Search for the cell housing the specified text and yield its [X, Y] center coordinate. 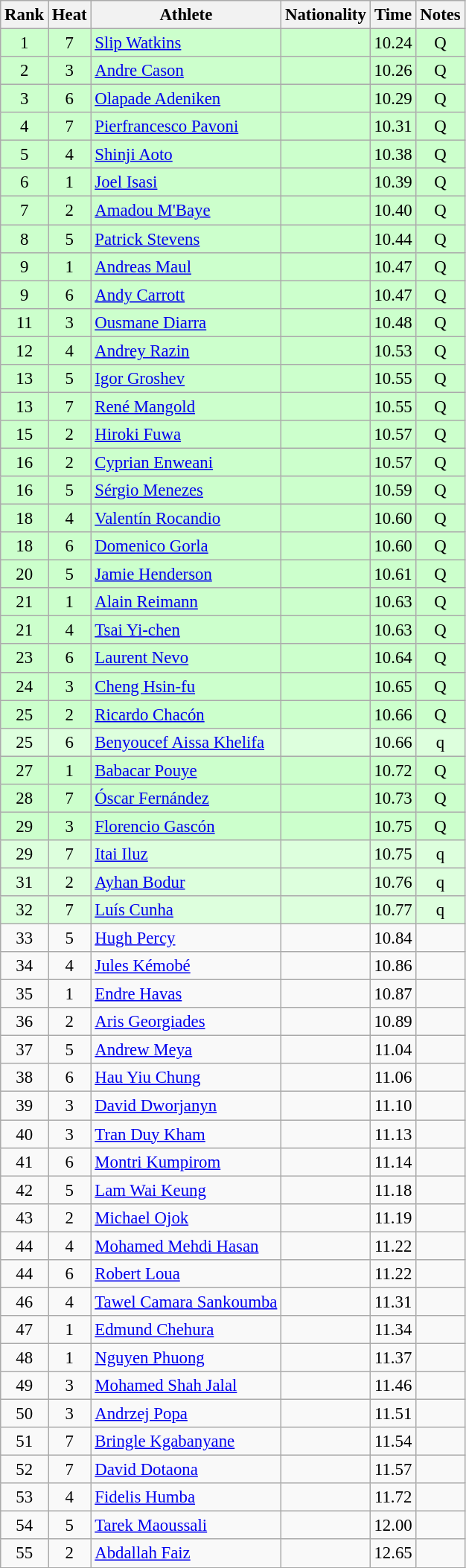
32 [25, 910]
David Dotaona [186, 1470]
10.89 [393, 1022]
Cheng Hsin-fu [186, 686]
Abdallah Faiz [186, 1554]
Hiroki Fuwa [186, 435]
11 [25, 322]
Domenico Gorla [186, 546]
31 [25, 882]
11.57 [393, 1470]
Andre Cason [186, 71]
Mohamed Mehdi Hasan [186, 1246]
10.24 [393, 43]
47 [25, 1330]
28 [25, 799]
Olapade Adeniken [186, 99]
52 [25, 1470]
11.34 [393, 1330]
Nationality [326, 15]
Amadou M'Baye [186, 211]
Sérgio Menezes [186, 490]
Benyoucef Aissa Khelifa [186, 742]
51 [25, 1441]
Rank [25, 15]
12.00 [393, 1526]
Notes [441, 15]
48 [25, 1357]
Joel Isasi [186, 182]
11.31 [393, 1302]
Hau Yiu Chung [186, 1078]
37 [25, 1050]
Andy Carrott [186, 295]
Patrick Stevens [186, 239]
46 [25, 1302]
10.64 [393, 659]
39 [25, 1106]
11.10 [393, 1106]
Robert Loua [186, 1274]
40 [25, 1134]
35 [25, 994]
11.14 [393, 1162]
Ayhan Bodur [186, 882]
11.06 [393, 1078]
38 [25, 1078]
10.76 [393, 882]
Bringle Kgabanyane [186, 1441]
Mohamed Shah Jalal [186, 1386]
Tawel Camara Sankoumba [186, 1302]
49 [25, 1386]
10.72 [393, 770]
Edmund Chehura [186, 1330]
10.39 [393, 182]
55 [25, 1554]
Hugh Percy [186, 938]
12 [25, 351]
10.61 [393, 575]
42 [25, 1190]
50 [25, 1414]
Endre Havas [186, 994]
10.26 [393, 71]
Babacar Pouye [186, 770]
Itai Iluz [186, 854]
Montri Kumpirom [186, 1162]
10.73 [393, 799]
10.84 [393, 938]
20 [25, 575]
36 [25, 1022]
Tarek Maoussali [186, 1526]
Jamie Henderson [186, 575]
10.65 [393, 686]
11.37 [393, 1357]
Valentín Rocandio [186, 519]
Ricardo Chacón [186, 714]
Time [393, 15]
Andrey Razin [186, 351]
Ousmane Diarra [186, 322]
Michael Ojok [186, 1217]
Tsai Yi-chen [186, 630]
10.44 [393, 239]
10.31 [393, 127]
Óscar Fernández [186, 799]
Laurent Nevo [186, 659]
Cyprian Enweani [186, 462]
Fidelis Humba [186, 1497]
10.38 [393, 155]
11.72 [393, 1497]
Luís Cunha [186, 910]
8 [25, 239]
11.54 [393, 1441]
23 [25, 659]
53 [25, 1497]
10.59 [393, 490]
David Dworjanyn [186, 1106]
54 [25, 1526]
Lam Wai Keung [186, 1190]
41 [25, 1162]
Andrew Meya [186, 1050]
Heat [70, 15]
43 [25, 1217]
11.18 [393, 1190]
Nguyen Phuong [186, 1357]
Tran Duy Kham [186, 1134]
Alain Reimann [186, 602]
Slip Watkins [186, 43]
10.48 [393, 322]
11.04 [393, 1050]
10.77 [393, 910]
10.87 [393, 994]
11.19 [393, 1217]
Athlete [186, 15]
René Mangold [186, 406]
10.86 [393, 966]
10.40 [393, 211]
11.46 [393, 1386]
Jules Kémobé [186, 966]
27 [25, 770]
10.53 [393, 351]
12.65 [393, 1554]
11.13 [393, 1134]
Aris Georgiades [186, 1022]
Igor Groshev [186, 379]
Andrzej Popa [186, 1414]
34 [25, 966]
33 [25, 938]
11.51 [393, 1414]
Andreas Maul [186, 266]
Pierfrancesco Pavoni [186, 127]
Shinji Aoto [186, 155]
24 [25, 686]
15 [25, 435]
10.29 [393, 99]
Florencio Gascón [186, 826]
